Extract the (x, y) coordinate from the center of the cell holding the provided text.  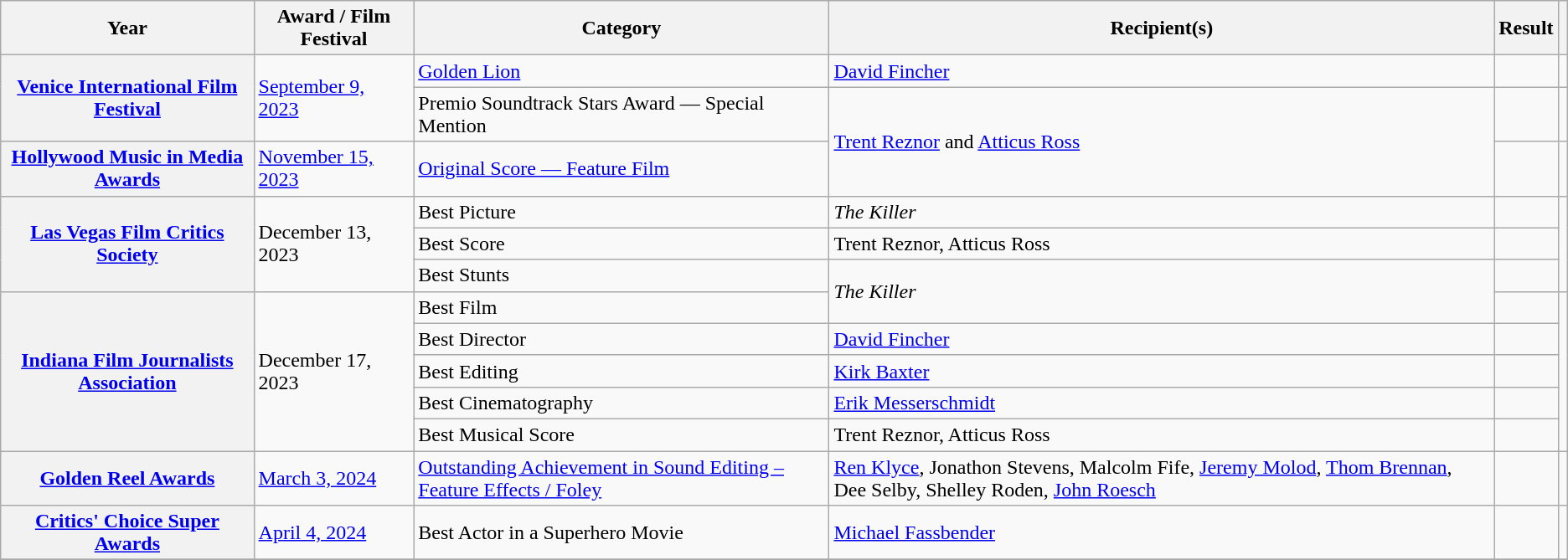
December 13, 2023 (333, 244)
Premio Soundtrack Stars Award — Special Mention (622, 114)
Recipient(s) (1162, 28)
Result (1526, 28)
Erik Messerschmidt (1162, 403)
Year (127, 28)
Best Director (622, 339)
Kirk Baxter (1162, 371)
Best Musical Score (622, 434)
Outstanding Achievement in Sound Editing – Feature Effects / Foley (622, 477)
Golden Reel Awards (127, 477)
Best Score (622, 244)
Best Film (622, 307)
Indiana Film Journalists Association (127, 371)
Critics' Choice Super Awards (127, 532)
Ren Klyce, Jonathon Stevens, Malcolm Fife, Jeremy Molod, Thom Brennan, Dee Selby, Shelley Roden, John Roesch (1162, 477)
Original Score — Feature Film (622, 169)
Best Picture (622, 212)
September 9, 2023 (333, 99)
Michael Fassbender (1162, 532)
Best Actor in a Superhero Movie (622, 532)
Best Editing (622, 371)
Category (622, 28)
Hollywood Music in Media Awards (127, 169)
Golden Lion (622, 71)
Las Vegas Film Critics Society (127, 244)
November 15, 2023 (333, 169)
Trent Reznor and Atticus Ross (1162, 141)
Best Cinematography (622, 403)
March 3, 2024 (333, 477)
Venice International Film Festival (127, 99)
December 17, 2023 (333, 371)
Award / Film Festival (333, 28)
April 4, 2024 (333, 532)
Best Stunts (622, 275)
